Capture the cell that displays the provided text and extract its [x, y] central coordinate. 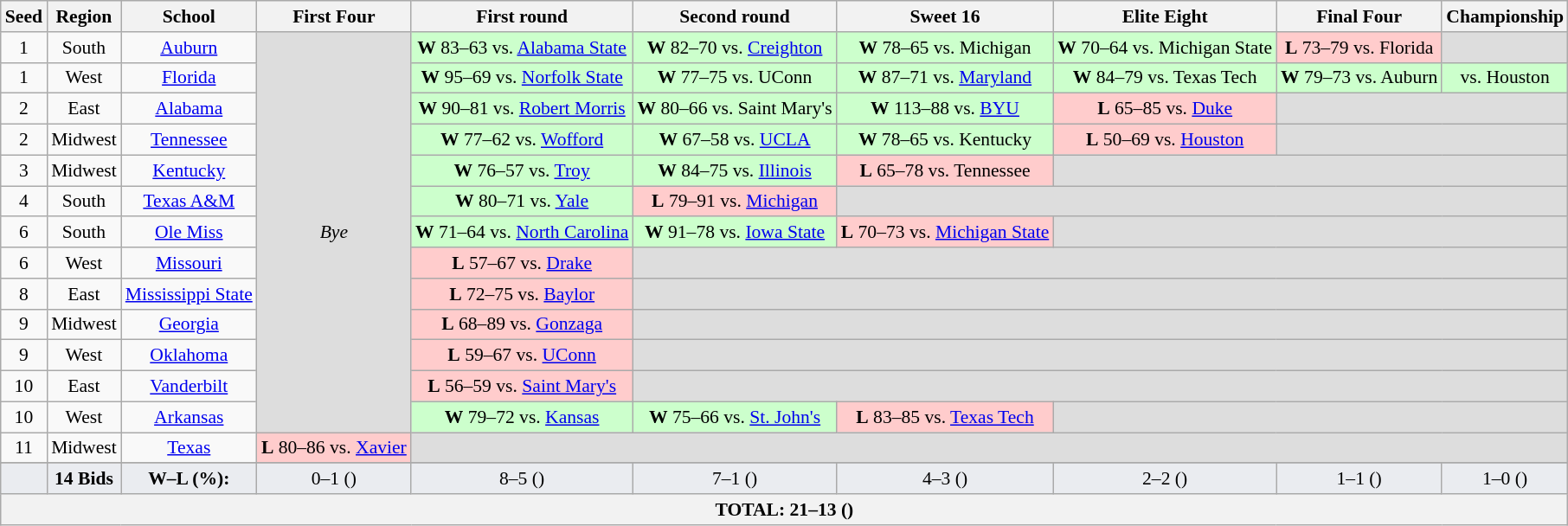
L 79–91 vs. Michigan [734, 202]
L 72–75 vs. Baylor [523, 294]
Elite Eight [1165, 16]
W 91–78 vs. Iowa State [734, 233]
W–L (%): [189, 479]
W 70–64 vs. Michigan State [1165, 48]
4–3 () [945, 479]
Sweet 16 [945, 16]
4 [24, 202]
vs. Houston [1505, 78]
L 70–73 vs. Michigan State [945, 233]
School [189, 16]
Florida [189, 78]
Ole Miss [189, 233]
First Four [334, 16]
Texas A&M [189, 202]
L 50–69 vs. Houston [1165, 140]
Region [84, 16]
W 90–81 vs. Robert Morris [523, 109]
Championship [1505, 16]
L 57–67 vs. Drake [523, 263]
L 83–85 vs. Texas Tech [945, 417]
W 71–64 vs. North Carolina [523, 233]
Missouri [189, 263]
W 76–57 vs. Troy [523, 170]
Texas [189, 448]
L 65–85 vs. Duke [1165, 109]
7–1 () [734, 479]
Final Four [1359, 16]
L 59–67 vs. UConn [523, 356]
L 73–79 vs. Florida [1359, 48]
W 84–79 vs. Texas Tech [1165, 78]
W 77–62 vs. Wofford [523, 140]
Georgia [189, 324]
14 Bids [84, 479]
W 79–73 vs. Auburn [1359, 78]
8 [24, 294]
Seed [24, 16]
L 56–59 vs. Saint Mary's [523, 387]
L 65–78 vs. Tennessee [945, 170]
W 79–72 vs. Kansas [523, 417]
Auburn [189, 48]
1–1 () [1359, 479]
W 80–66 vs. Saint Mary's [734, 109]
11 [24, 448]
Kentucky [189, 170]
First round [523, 16]
Bye [334, 232]
W 78–65 vs. Michigan [945, 48]
Arkansas [189, 417]
W 84–75 vs. Illinois [734, 170]
W 95–69 vs. Norfolk State [523, 78]
W 87–71 vs. Maryland [945, 78]
W 83–63 vs. Alabama State [523, 48]
W 78–65 vs. Kentucky [945, 140]
Mississippi State [189, 294]
8–5 () [523, 479]
Oklahoma [189, 356]
L 68–89 vs. Gonzaga [523, 324]
W 82–70 vs. Creighton [734, 48]
Vanderbilt [189, 387]
1–0 () [1505, 479]
Alabama [189, 109]
Tennessee [189, 140]
Second round [734, 16]
W 80–71 vs. Yale [523, 202]
W 77–75 vs. UConn [734, 78]
W 113–88 vs. BYU [945, 109]
W 75–66 vs. St. John's [734, 417]
2–2 () [1165, 479]
L 80–86 vs. Xavier [334, 448]
0–1 () [334, 479]
W 67–58 vs. UCLA [734, 140]
3 [24, 170]
TOTAL: 21–13 () [784, 510]
